Locate the cell with the specified text and output its [X, Y] center coordinate. 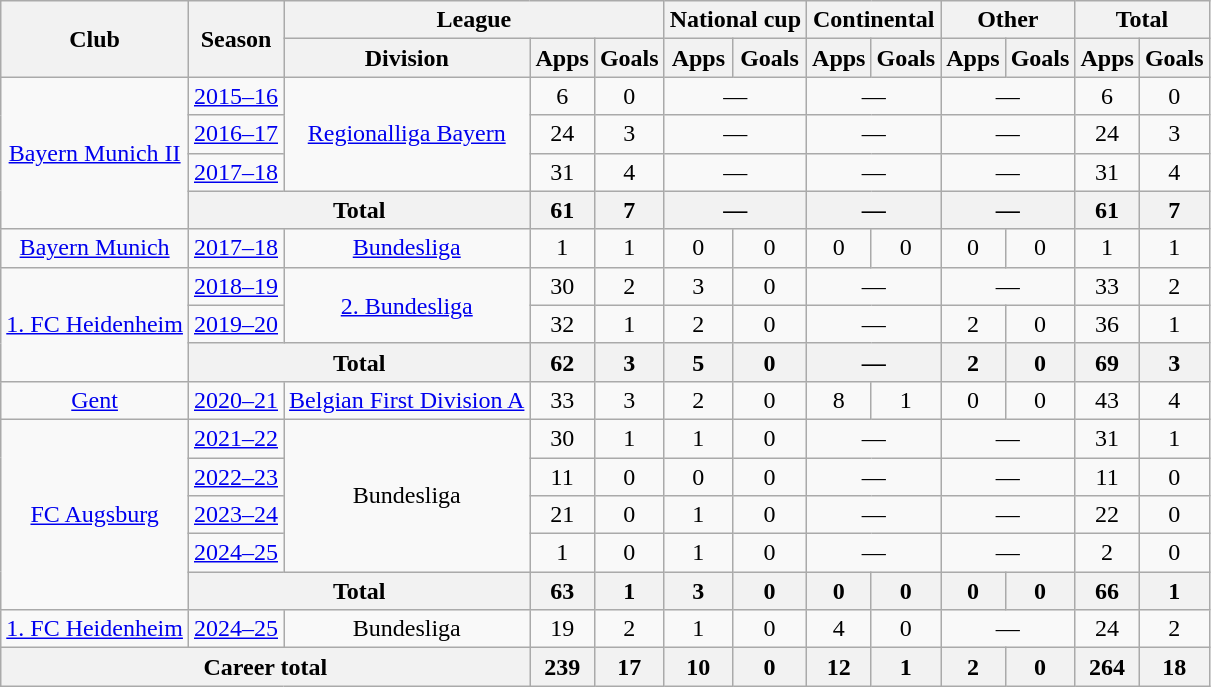
32 [562, 324]
2018–19 [236, 286]
36 [1107, 324]
Bayern Munich II [95, 153]
Regionalliga Bayern [407, 134]
2020–21 [236, 400]
2022–23 [236, 477]
Club [95, 39]
Division [407, 58]
63 [562, 591]
8 [839, 400]
Belgian First Division A [407, 400]
2015–16 [236, 96]
62 [562, 362]
10 [698, 667]
19 [562, 629]
69 [1107, 362]
National cup [735, 20]
12 [839, 667]
Career total [266, 667]
Other [1008, 20]
Continental [874, 20]
Gent [95, 400]
264 [1107, 667]
43 [1107, 400]
21 [562, 515]
League [474, 20]
239 [562, 667]
2023–24 [236, 515]
5 [698, 362]
2019–20 [236, 324]
Season [236, 39]
2016–17 [236, 134]
2. Bundesliga [407, 305]
22 [1107, 515]
66 [1107, 591]
17 [629, 667]
2021–22 [236, 438]
Bayern Munich [95, 248]
FC Augsburg [95, 514]
18 [1174, 667]
